From the cell containing the given text, extract its center point as (X, Y) coordinate. 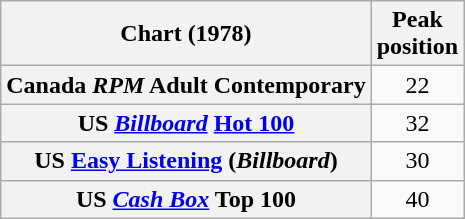
Canada RPM Adult Contemporary (186, 85)
32 (417, 123)
US Easy Listening (Billboard) (186, 161)
US Billboard Hot 100 (186, 123)
US Cash Box Top 100 (186, 199)
22 (417, 85)
Chart (1978) (186, 34)
40 (417, 199)
30 (417, 161)
Peakposition (417, 34)
